Return the [x, y] coordinate for the center point of the cell that contains the specified text.  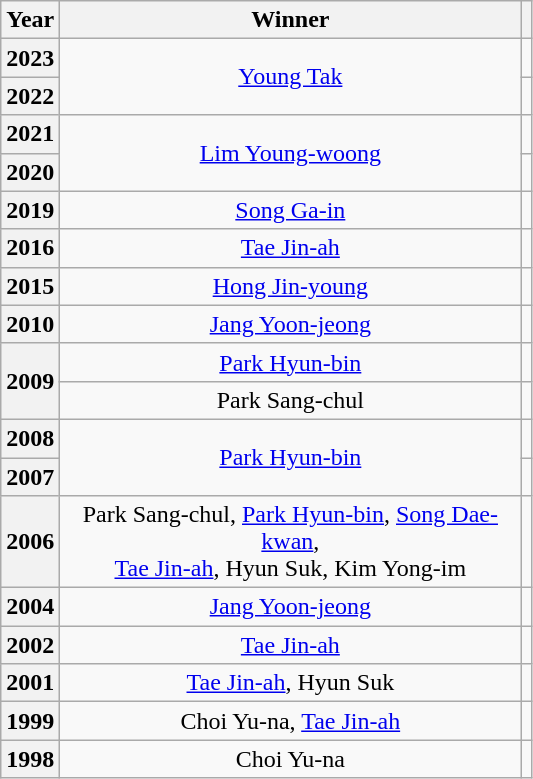
Young Tak [290, 77]
2001 [30, 683]
2006 [30, 542]
Lim Young-woong [290, 153]
Choi Yu-na [290, 759]
Winner [290, 20]
2004 [30, 607]
Park Sang-chul [290, 400]
2008 [30, 438]
Song Ga-in [290, 210]
1999 [30, 721]
2020 [30, 172]
Tae Jin-ah, Hyun Suk [290, 683]
1998 [30, 759]
2007 [30, 477]
2010 [30, 324]
Year [30, 20]
Hong Jin-young [290, 286]
2015 [30, 286]
2009 [30, 381]
2022 [30, 96]
2016 [30, 248]
2019 [30, 210]
Park Sang-chul, Park Hyun-bin, Song Dae-kwan, Tae Jin-ah, Hyun Suk, Kim Yong-im [290, 542]
2002 [30, 645]
2021 [30, 134]
Choi Yu-na, Tae Jin-ah [290, 721]
2023 [30, 58]
